Scan for the cell matching the given text and deliver its [x, y] coordinate at center. 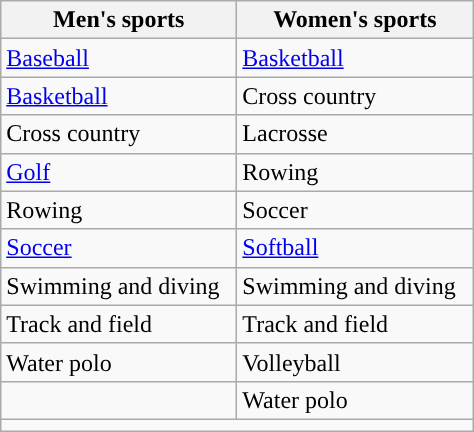
Volleyball [355, 362]
Baseball [119, 58]
Women's sports [355, 20]
Golf [119, 172]
Softball [355, 248]
Men's sports [119, 20]
Lacrosse [355, 134]
